Determine the [X, Y] coordinate at the center of the cell enclosing the given text.  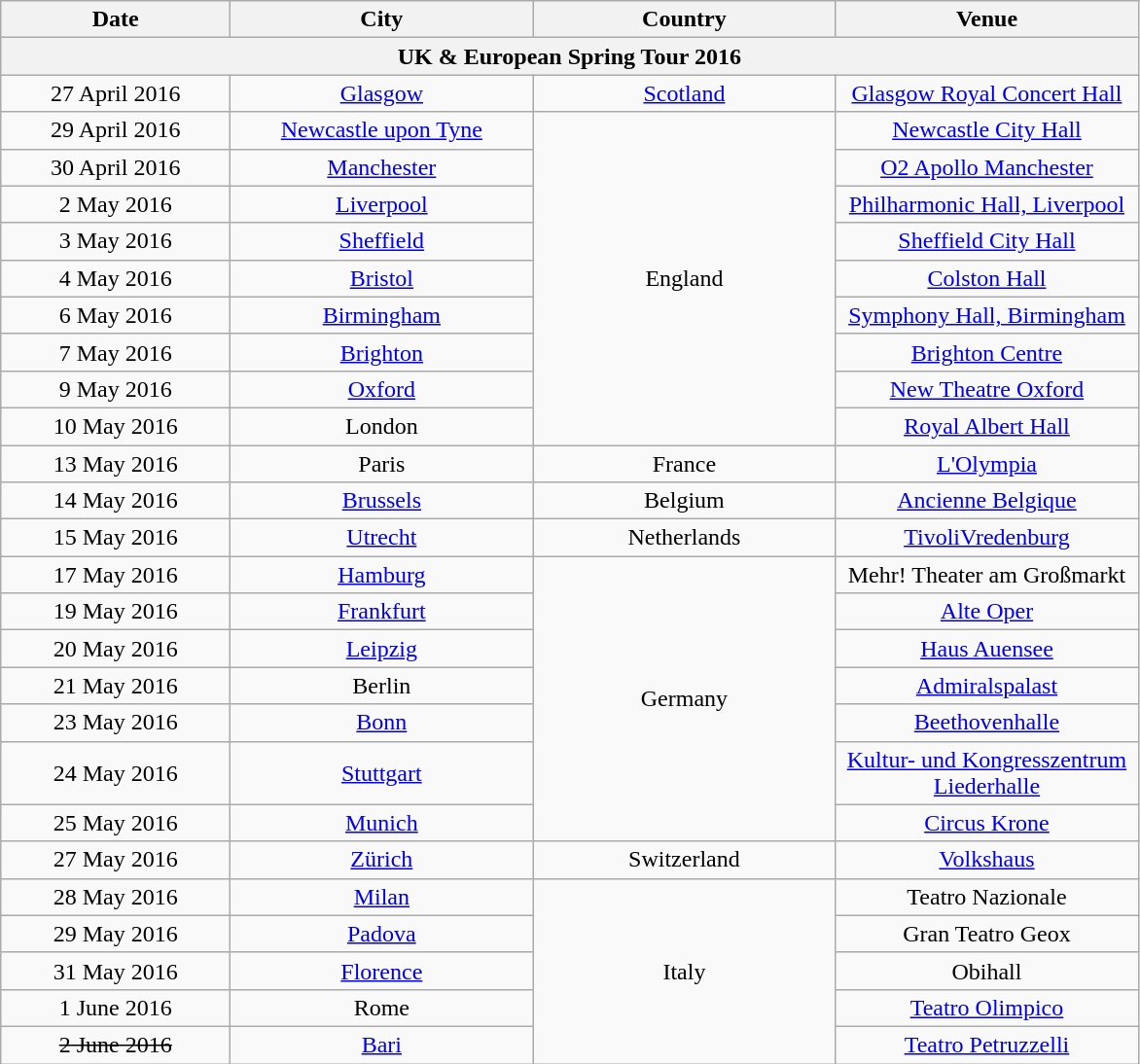
Stuttgart [381, 772]
Brighton Centre [986, 352]
Royal Albert Hall [986, 426]
Bristol [381, 278]
Ancienne Belgique [986, 501]
13 May 2016 [116, 464]
O2 Apollo Manchester [986, 167]
Symphony Hall, Birmingham [986, 315]
29 April 2016 [116, 130]
Teatro Petruzzelli [986, 1045]
New Theatre Oxford [986, 389]
Oxford [381, 389]
Teatro Olimpico [986, 1008]
Obihall [986, 971]
Colston Hall [986, 278]
Volkshaus [986, 860]
England [685, 278]
20 May 2016 [116, 649]
Frankfurt [381, 612]
3 May 2016 [116, 241]
Venue [986, 19]
City [381, 19]
7 May 2016 [116, 352]
Sheffield City Hall [986, 241]
Birmingham [381, 315]
27 May 2016 [116, 860]
4 May 2016 [116, 278]
Date [116, 19]
9 May 2016 [116, 389]
Beethovenhalle [986, 723]
30 April 2016 [116, 167]
24 May 2016 [116, 772]
25 May 2016 [116, 823]
27 April 2016 [116, 93]
Brighton [381, 352]
Rome [381, 1008]
Zürich [381, 860]
15 May 2016 [116, 538]
14 May 2016 [116, 501]
Bonn [381, 723]
17 May 2016 [116, 575]
Leipzig [381, 649]
Haus Auensee [986, 649]
Italy [685, 971]
Netherlands [685, 538]
6 May 2016 [116, 315]
Philharmonic Hall, Liverpool [986, 204]
2 June 2016 [116, 1045]
Teatro Nazionale [986, 897]
Glasgow [381, 93]
Alte Oper [986, 612]
L'Olympia [986, 464]
France [685, 464]
Newcastle City Hall [986, 130]
Munich [381, 823]
Florence [381, 971]
Circus Krone [986, 823]
Glasgow Royal Concert Hall [986, 93]
Padova [381, 934]
Brussels [381, 501]
Scotland [685, 93]
Milan [381, 897]
21 May 2016 [116, 686]
Country [685, 19]
London [381, 426]
Newcastle upon Tyne [381, 130]
28 May 2016 [116, 897]
19 May 2016 [116, 612]
Gran Teatro Geox [986, 934]
Manchester [381, 167]
23 May 2016 [116, 723]
29 May 2016 [116, 934]
Mehr! Theater am Großmarkt [986, 575]
31 May 2016 [116, 971]
10 May 2016 [116, 426]
Berlin [381, 686]
Utrecht [381, 538]
Hamburg [381, 575]
Kultur- und Kongresszentrum Liederhalle [986, 772]
1 June 2016 [116, 1008]
Sheffield [381, 241]
Liverpool [381, 204]
TivoliVredenburg [986, 538]
2 May 2016 [116, 204]
Bari [381, 1045]
Germany [685, 698]
Switzerland [685, 860]
Admiralspalast [986, 686]
Belgium [685, 501]
Paris [381, 464]
UK & European Spring Tour 2016 [570, 56]
